Locate the cell with the specified text and output its (X, Y) center coordinate. 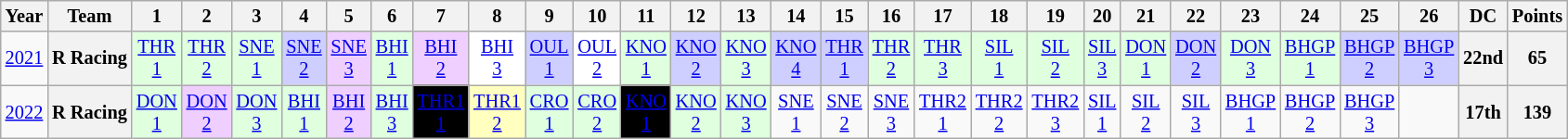
65 (1537, 58)
6 (392, 16)
13 (746, 16)
OUL2 (597, 58)
20 (1102, 16)
11 (646, 16)
THR22 (999, 112)
THR21 (943, 112)
10 (597, 16)
14 (796, 16)
17th (1484, 112)
22nd (1484, 58)
16 (891, 16)
139 (1537, 112)
8 (498, 16)
CRO2 (597, 112)
21 (1146, 16)
THR3 (943, 58)
Points (1537, 16)
Year (24, 16)
THR23 (1055, 112)
THR11 (442, 112)
23 (1251, 16)
CRO1 (550, 112)
2021 (24, 58)
17 (943, 16)
OUL1 (550, 58)
25 (1369, 16)
9 (550, 16)
19 (1055, 16)
12 (696, 16)
2 (207, 16)
22 (1196, 16)
2022 (24, 112)
26 (1429, 16)
KNO4 (796, 58)
5 (349, 16)
1 (157, 16)
18 (999, 16)
3 (257, 16)
Team (89, 16)
15 (844, 16)
THR12 (498, 112)
4 (304, 16)
DC (1484, 16)
7 (442, 16)
24 (1310, 16)
